From the cell containing the given text, extract its center point as (x, y) coordinate. 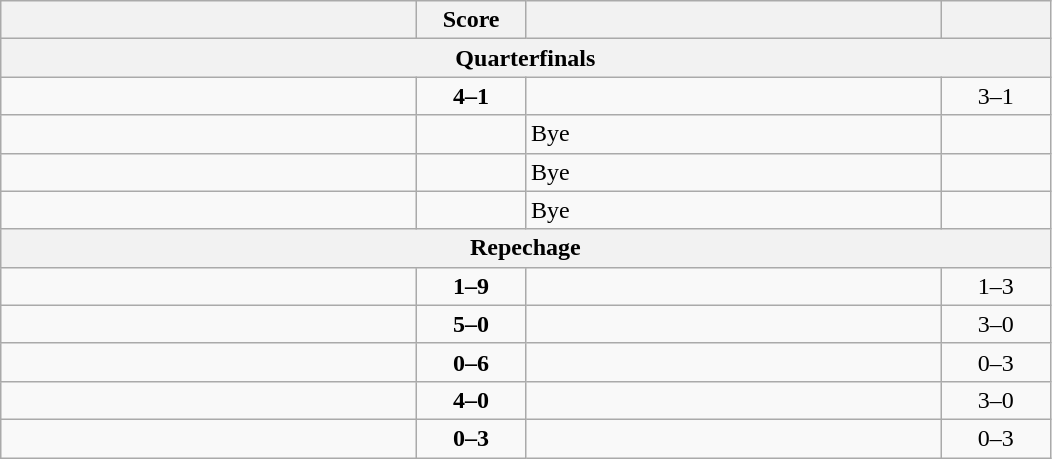
4–1 (472, 96)
Quarterfinals (526, 58)
4–0 (472, 400)
5–0 (472, 324)
Repechage (526, 248)
1–3 (996, 286)
0–6 (472, 362)
1–9 (472, 286)
3–1 (996, 96)
Score (472, 20)
